From the cell containing the given text, extract its center point as (x, y) coordinate. 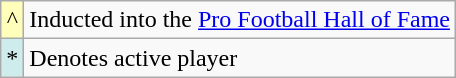
* (12, 58)
^ (12, 20)
Denotes active player (240, 58)
Inducted into the Pro Football Hall of Fame (240, 20)
